For the text-containing cell, return its midpoint in [x, y] coordinate format. 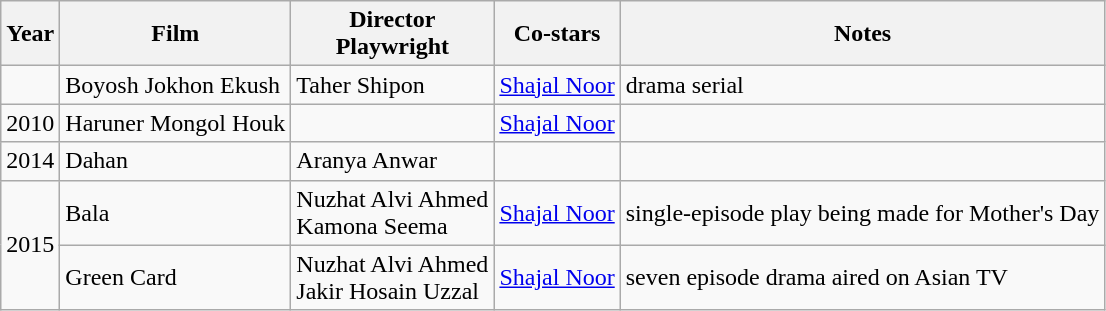
Nuzhat Alvi AhmedJakir Hosain Uzzal [392, 278]
Aranya Anwar [392, 161]
seven episode drama aired on Asian TV [862, 278]
Notes [862, 34]
2014 [30, 161]
2015 [30, 245]
DirectorPlaywright [392, 34]
Dahan [176, 161]
2010 [30, 123]
drama serial [862, 85]
Nuzhat Alvi AhmedKamona Seema [392, 212]
single-episode play being made for Mother's Day [862, 212]
Year [30, 34]
Green Card [176, 278]
Co-stars [557, 34]
Taher Shipon [392, 85]
Haruner Mongol Houk [176, 123]
Bala [176, 212]
Film [176, 34]
Boyosh Jokhon Ekush [176, 85]
